Scan for the cell matching the given text and deliver its (X, Y) coordinate at center. 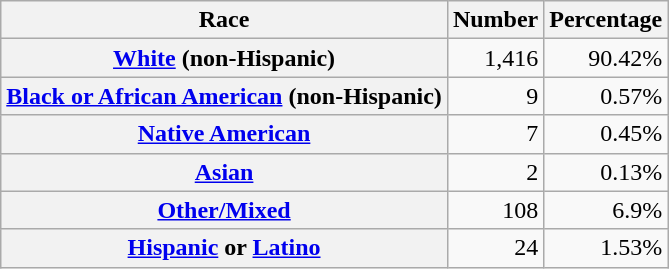
Black or African American (non-Hispanic) (224, 96)
Race (224, 20)
White (non-Hispanic) (224, 58)
1.53% (606, 248)
Number (495, 20)
0.13% (606, 172)
108 (495, 210)
24 (495, 248)
0.45% (606, 134)
Hispanic or Latino (224, 248)
1,416 (495, 58)
0.57% (606, 96)
9 (495, 96)
Asian (224, 172)
Percentage (606, 20)
6.9% (606, 210)
Native American (224, 134)
Other/Mixed (224, 210)
2 (495, 172)
90.42% (606, 58)
7 (495, 134)
